Find where the given text appears and provide that cell's center as (X, Y) coordinate. 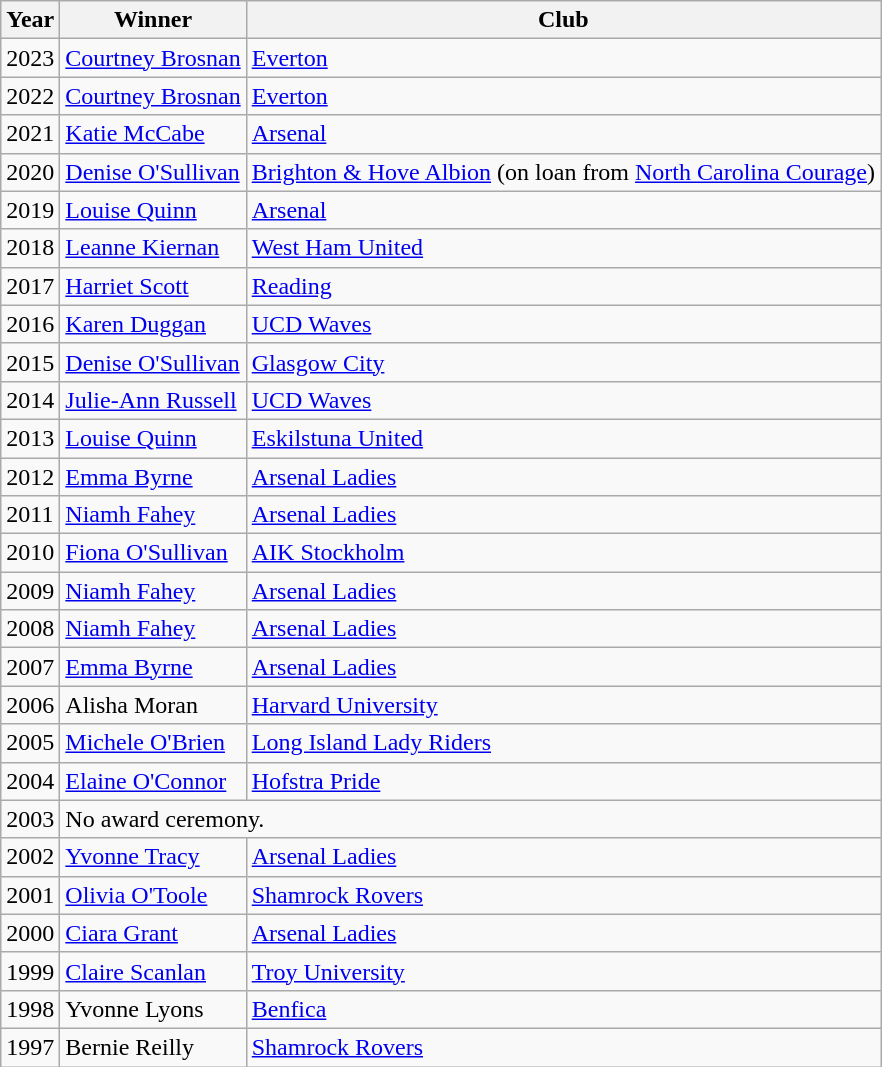
Eskilstuna United (563, 438)
Michele O'Brien (153, 743)
2003 (30, 819)
Glasgow City (563, 362)
Julie-Ann Russell (153, 400)
2020 (30, 172)
2007 (30, 667)
2018 (30, 248)
Yvonne Tracy (153, 857)
2009 (30, 591)
2000 (30, 933)
Fiona O'Sullivan (153, 553)
2022 (30, 96)
Year (30, 20)
2002 (30, 857)
Yvonne Lyons (153, 1009)
2008 (30, 629)
2011 (30, 515)
Claire Scanlan (153, 971)
2001 (30, 895)
2017 (30, 286)
2015 (30, 362)
2013 (30, 438)
Leanne Kiernan (153, 248)
1997 (30, 1047)
2005 (30, 743)
Olivia O'Toole (153, 895)
Benfica (563, 1009)
Long Island Lady Riders (563, 743)
Karen Duggan (153, 324)
Alisha Moran (153, 705)
2004 (30, 781)
2014 (30, 400)
Troy University (563, 971)
2019 (30, 210)
2021 (30, 134)
West Ham United (563, 248)
1999 (30, 971)
Ciara Grant (153, 933)
2010 (30, 553)
Brighton & Hove Albion (on loan from North Carolina Courage) (563, 172)
No award ceremony. (470, 819)
Harvard University (563, 705)
2016 (30, 324)
Elaine O'Connor (153, 781)
Katie McCabe (153, 134)
Club (563, 20)
Bernie Reilly (153, 1047)
Hofstra Pride (563, 781)
2012 (30, 477)
Reading (563, 286)
Harriet Scott (153, 286)
Winner (153, 20)
2006 (30, 705)
1998 (30, 1009)
2023 (30, 58)
AIK Stockholm (563, 553)
